Extract the (x, y) coordinate from the center of the cell holding the provided text.  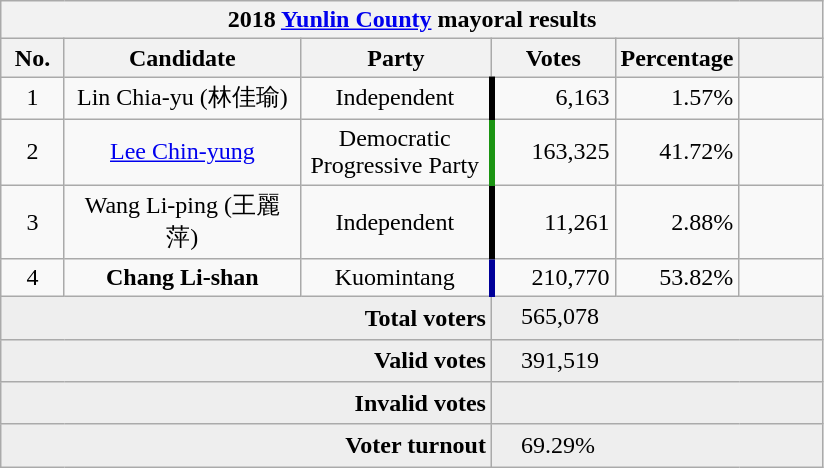
2.88% (677, 221)
210,770 (553, 278)
Wang Li-ping (王麗萍) (182, 221)
Total voters (246, 318)
Voter turnout (246, 446)
3 (33, 221)
Votes (553, 58)
Party (396, 58)
53.82% (677, 278)
Kuomintang (396, 278)
4 (33, 278)
Lee Chin-yung (182, 152)
No. (33, 58)
391,519 (657, 360)
163,325 (553, 152)
11,261 (553, 221)
69.29% (657, 446)
Democratic Progressive Party (396, 152)
Invalid votes (246, 404)
41.72% (677, 152)
1.57% (677, 98)
2 (33, 152)
2018 Yunlin County mayoral results (412, 20)
6,163 (553, 98)
Valid votes (246, 360)
Percentage (677, 58)
1 (33, 98)
Candidate (182, 58)
Lin Chia-yu (林佳瑜) (182, 98)
Chang Li-shan (182, 278)
565,078 (657, 318)
